From the cell containing the given text, extract its center point as [X, Y] coordinate. 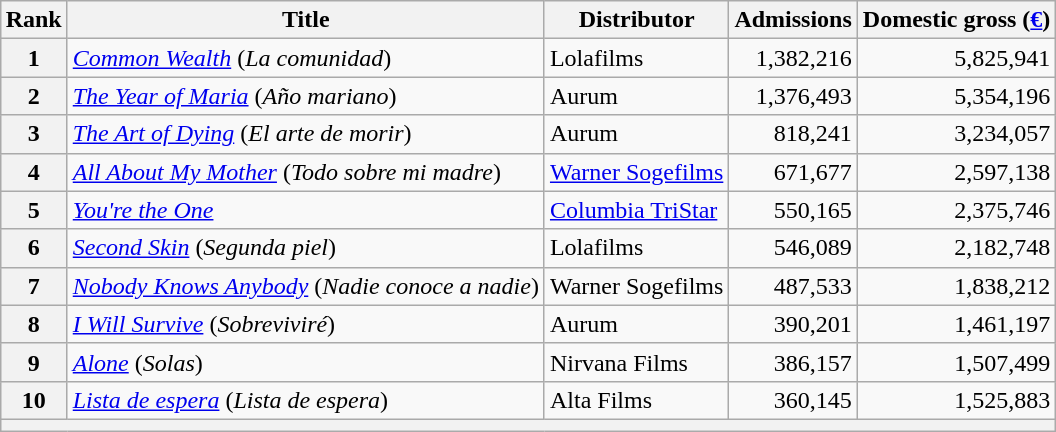
The Year of Maria (Año mariano) [306, 96]
1 [34, 58]
Rank [34, 20]
2,375,746 [956, 210]
Nobody Knows Anybody (Nadie conoce a nadie) [306, 286]
2,182,748 [956, 248]
546,089 [793, 248]
1,461,197 [956, 324]
386,157 [793, 362]
487,533 [793, 286]
Common Wealth (La comunidad) [306, 58]
2 [34, 96]
1,507,499 [956, 362]
The Art of Dying (El arte de morir) [306, 134]
You're the One [306, 210]
All About My Mother (Todo sobre mi madre) [306, 172]
Title [306, 20]
4 [34, 172]
Alta Films [636, 400]
390,201 [793, 324]
1,376,493 [793, 96]
8 [34, 324]
5,354,196 [956, 96]
9 [34, 362]
1,838,212 [956, 286]
Admissions [793, 20]
6 [34, 248]
Columbia TriStar [636, 210]
2,597,138 [956, 172]
I Will Survive (Sobreviviré) [306, 324]
3 [34, 134]
Distributor [636, 20]
5,825,941 [956, 58]
3,234,057 [956, 134]
818,241 [793, 134]
1,382,216 [793, 58]
Domestic gross (€) [956, 20]
550,165 [793, 210]
671,677 [793, 172]
Alone (Solas) [306, 362]
7 [34, 286]
Nirvana Films [636, 362]
360,145 [793, 400]
10 [34, 400]
Second Skin (Segunda piel) [306, 248]
Lista de espera (Lista de espera) [306, 400]
1,525,883 [956, 400]
5 [34, 210]
